Search for the cell housing the specified text and yield its [x, y] center coordinate. 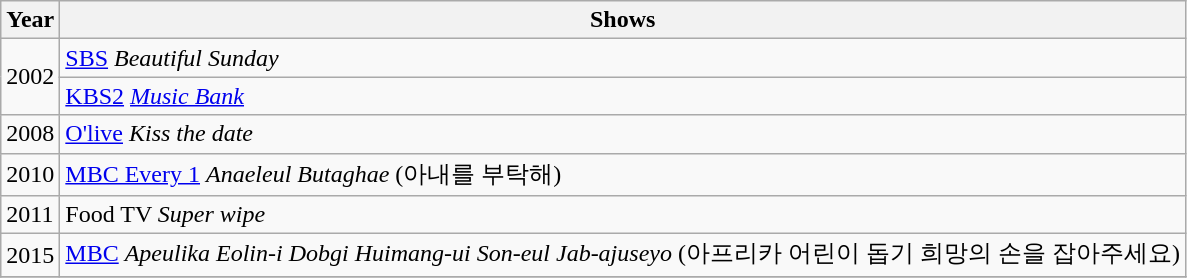
2010 [30, 174]
O'live Kiss the date [623, 134]
SBS Beautiful Sunday [623, 58]
KBS2 Music Bank [623, 96]
2002 [30, 77]
2011 [30, 215]
2015 [30, 256]
2008 [30, 134]
Shows [623, 20]
Food TV Super wipe [623, 215]
MBC Every 1 Anaeleul Butaghae (아내를 부탁해) [623, 174]
Year [30, 20]
MBC Apeulika Eolin-i Dobgi Huimang-ui Son-eul Jab-ajuseyo (아프리카 어린이 돕기 희망의 손을 잡아주세요) [623, 256]
